Locate the cell with the specified text and output its (X, Y) center coordinate. 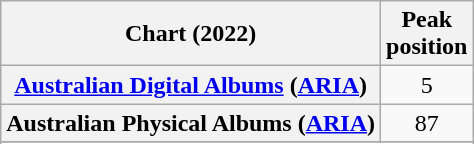
87 (427, 123)
Australian Physical Albums (ARIA) (191, 123)
5 (427, 85)
Peakposition (427, 34)
Australian Digital Albums (ARIA) (191, 85)
Chart (2022) (191, 34)
